Detect which cell encompasses the target text, then output its [x, y] center coordinate. 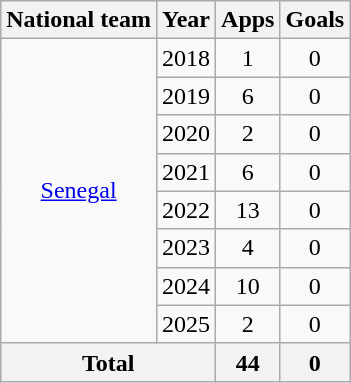
4 [248, 248]
1 [248, 58]
2018 [186, 58]
Year [186, 20]
2019 [186, 96]
2023 [186, 248]
2025 [186, 324]
2024 [186, 286]
National team [79, 20]
2022 [186, 210]
Senegal [79, 191]
Goals [315, 20]
Total [108, 362]
44 [248, 362]
2021 [186, 172]
10 [248, 286]
Apps [248, 20]
13 [248, 210]
2020 [186, 134]
